Pinpoint the cell where the given text exists, returning its (X, Y) midpoint coordinate. 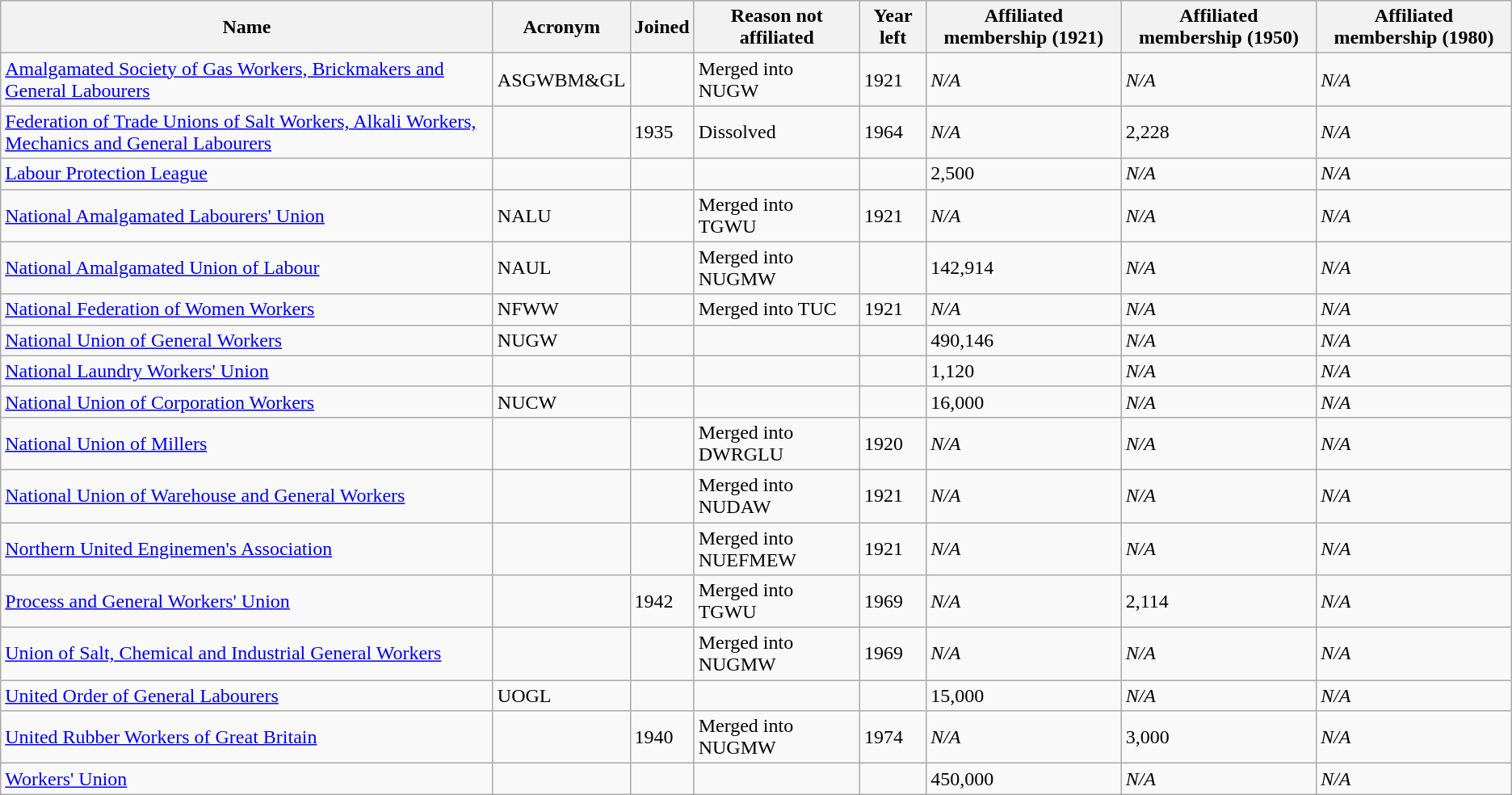
Workers' Union (247, 779)
Union of Salt, Chemical and Industrial General Workers (247, 654)
15,000 (1024, 696)
United Order of General Labourers (247, 696)
1935 (662, 132)
3,000 (1219, 737)
NFWW (561, 309)
NUGW (561, 340)
Amalgamated Society of Gas Workers, Brickmakers and General Labourers (247, 79)
16,000 (1024, 402)
National Union of Millers (247, 443)
ASGWBM&GL (561, 79)
Labour Protection League (247, 174)
Reason not affiliated (777, 27)
Merged into DWRGLU (777, 443)
National Laundry Workers' Union (247, 371)
Name (247, 27)
National Amalgamated Labourers' Union (247, 215)
National Federation of Women Workers (247, 309)
1942 (662, 601)
142,914 (1024, 268)
Joined (662, 27)
NUCW (561, 402)
NAUL (561, 268)
1974 (893, 737)
2,500 (1024, 174)
Affiliated membership (1980) (1414, 27)
Merged into NUGW (777, 79)
National Amalgamated Union of Labour (247, 268)
1940 (662, 737)
National Union of Corporation Workers (247, 402)
Northern United Enginemen's Association (247, 548)
Federation of Trade Unions of Salt Workers, Alkali Workers, Mechanics and General Labourers (247, 132)
Affiliated membership (1921) (1024, 27)
2,228 (1219, 132)
Year left (893, 27)
450,000 (1024, 779)
National Union of General Workers (247, 340)
490,146 (1024, 340)
Process and General Workers' Union (247, 601)
NALU (561, 215)
1920 (893, 443)
Affiliated membership (1950) (1219, 27)
Dissolved (777, 132)
Merged into NUDAW (777, 496)
UOGL (561, 696)
Merged into NUEFMEW (777, 548)
2,114 (1219, 601)
National Union of Warehouse and General Workers (247, 496)
Acronym (561, 27)
1,120 (1024, 371)
United Rubber Workers of Great Britain (247, 737)
1964 (893, 132)
Merged into TUC (777, 309)
